Detect which cell encompasses the target text, then output its [X, Y] center coordinate. 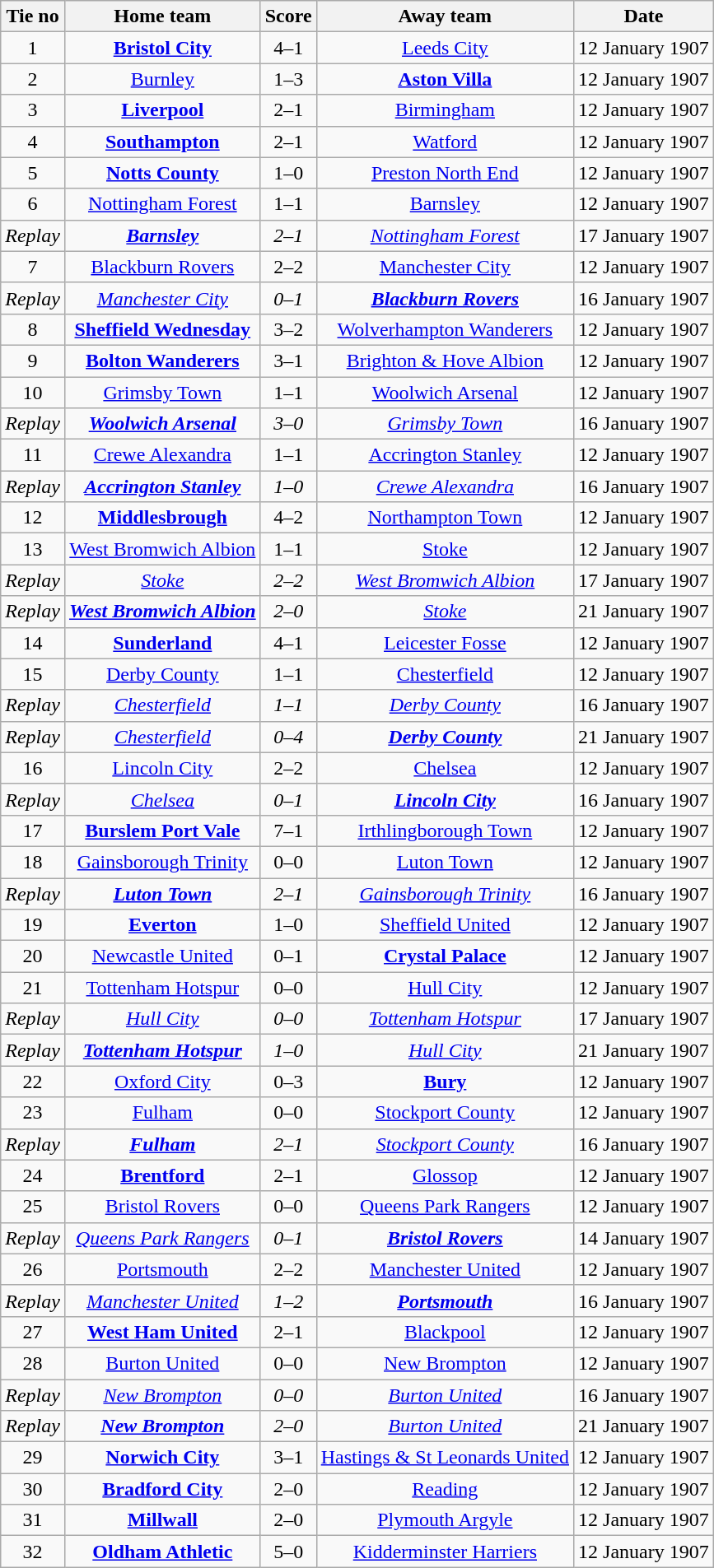
Burslem Port Vale [162, 831]
20 [33, 956]
0–3 [288, 1082]
7 [33, 267]
Bristol City [162, 48]
Burnley [162, 79]
4–2 [288, 518]
Sunderland [162, 643]
2 [33, 79]
Norwich City [162, 1458]
5–0 [288, 1552]
Sheffield Wednesday [162, 329]
Millwall [162, 1520]
5 [33, 173]
1–2 [288, 1300]
Aston Villa [445, 79]
Notts County [162, 173]
Crystal Palace [445, 956]
Reading [445, 1489]
Oxford City [162, 1082]
27 [33, 1332]
0–4 [288, 737]
22 [33, 1082]
Oldham Athletic [162, 1552]
17 [33, 831]
10 [33, 393]
Birmingham [445, 110]
16 [33, 768]
15 [33, 674]
24 [33, 1175]
30 [33, 1489]
West Ham United [162, 1332]
Kidderminster Harriers [445, 1552]
Hastings & St Leonards United [445, 1458]
9 [33, 361]
25 [33, 1207]
Newcastle United [162, 956]
Plymouth Argyle [445, 1520]
23 [33, 1113]
Bolton Wanderers [162, 361]
Southampton [162, 142]
Date [644, 16]
12 [33, 518]
Wolverhampton Wanderers [445, 329]
26 [33, 1269]
Liverpool [162, 110]
28 [33, 1363]
Northampton Town [445, 518]
19 [33, 925]
Irthlingborough Town [445, 831]
Tie no [33, 16]
32 [33, 1552]
3 [33, 110]
18 [33, 862]
Score [288, 16]
Sheffield United [445, 925]
Watford [445, 142]
Blackpool [445, 1332]
Brentford [162, 1175]
Glossop [445, 1175]
Brighton & Hove Albion [445, 361]
3–2 [288, 329]
7–1 [288, 831]
29 [33, 1458]
3–0 [288, 424]
Away team [445, 16]
6 [33, 204]
11 [33, 455]
1 [33, 48]
Middlesbrough [162, 518]
Bradford City [162, 1489]
Home team [162, 16]
14 [33, 643]
Preston North End [445, 173]
Leicester Fosse [445, 643]
13 [33, 549]
1–3 [288, 79]
Bury [445, 1082]
31 [33, 1520]
8 [33, 329]
4 [33, 142]
21 [33, 988]
Everton [162, 925]
14 January 1907 [644, 1238]
Leeds City [445, 48]
